Return the [X, Y] coordinate for the center point of the cell that contains the specified text.  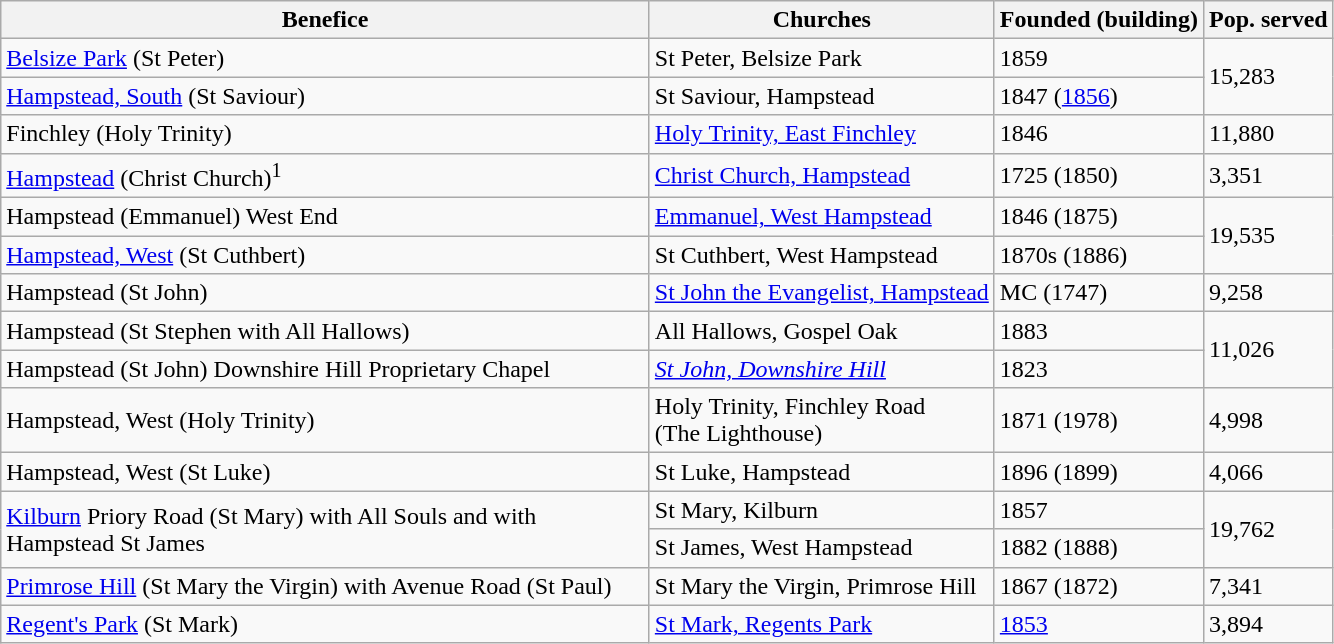
1882 (1888) [1098, 548]
Churches [822, 20]
All Hallows, Gospel Oak [822, 331]
Hampstead (St Stephen with All Hallows) [326, 331]
1870s (1886) [1098, 255]
St Luke, Hampstead [822, 472]
1867 (1872) [1098, 586]
1853 [1098, 624]
Holy Trinity, Finchley Road(The Lighthouse) [822, 420]
4,998 [1268, 420]
Hampstead (Christ Church)1 [326, 176]
1896 (1899) [1098, 472]
St Saviour, Hampstead [822, 96]
St Mary the Virgin, Primrose Hill [822, 586]
19,762 [1268, 529]
Finchley (Holy Trinity) [326, 134]
1859 [1098, 58]
Regent's Park (St Mark) [326, 624]
1725 (1850) [1098, 176]
1823 [1098, 369]
Benefice [326, 20]
1847 (1856) [1098, 96]
Founded (building) [1098, 20]
Hampstead, South (St Saviour) [326, 96]
Pop. served [1268, 20]
Hampstead, West (St Cuthbert) [326, 255]
Kilburn Priory Road (St Mary) with All Souls and with Hampstead St James [326, 529]
MC (1747) [1098, 293]
Holy Trinity, East Finchley [822, 134]
11,026 [1268, 350]
11,880 [1268, 134]
Christ Church, Hampstead [822, 176]
Hampstead, West (St Luke) [326, 472]
7,341 [1268, 586]
Hampstead, West (Holy Trinity) [326, 420]
1846 [1098, 134]
Hampstead (St John) [326, 293]
15,283 [1268, 77]
Hampstead (Emmanuel) West End [326, 217]
3,351 [1268, 176]
Primrose Hill (St Mary the Virgin) with Avenue Road (St Paul) [326, 586]
3,894 [1268, 624]
Emmanuel, West Hampstead [822, 217]
4,066 [1268, 472]
St John, Downshire Hill [822, 369]
St James, West Hampstead [822, 548]
1857 [1098, 510]
Belsize Park (St Peter) [326, 58]
1871 (1978) [1098, 420]
St John the Evangelist, Hampstead [822, 293]
St Cuthbert, West Hampstead [822, 255]
St Mary, Kilburn [822, 510]
1883 [1098, 331]
Hampstead (St John) Downshire Hill Proprietary Chapel [326, 369]
St Peter, Belsize Park [822, 58]
19,535 [1268, 236]
1846 (1875) [1098, 217]
9,258 [1268, 293]
St Mark, Regents Park [822, 624]
